Return [x, y] of the center of cell containing provided text 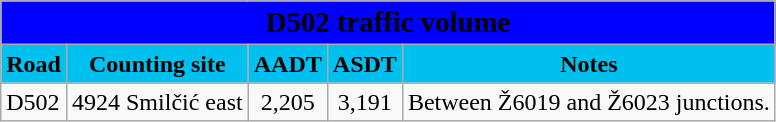
4924 Smilčić east [157, 102]
3,191 [364, 102]
Notes [588, 64]
ASDT [364, 64]
D502 [34, 102]
Counting site [157, 64]
2,205 [288, 102]
D502 traffic volume [388, 23]
Road [34, 64]
AADT [288, 64]
Between Ž6019 and Ž6023 junctions. [588, 102]
